From the cell containing the given text, extract its center point as (X, Y) coordinate. 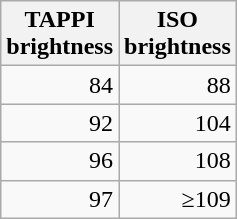
92 (60, 123)
104 (177, 123)
TAPPI brightness (60, 34)
84 (60, 85)
108 (177, 161)
ISO brightness (177, 34)
88 (177, 85)
97 (60, 199)
≥109 (177, 199)
96 (60, 161)
